Determine the (X, Y) coordinate at the center of the cell enclosing the given text.  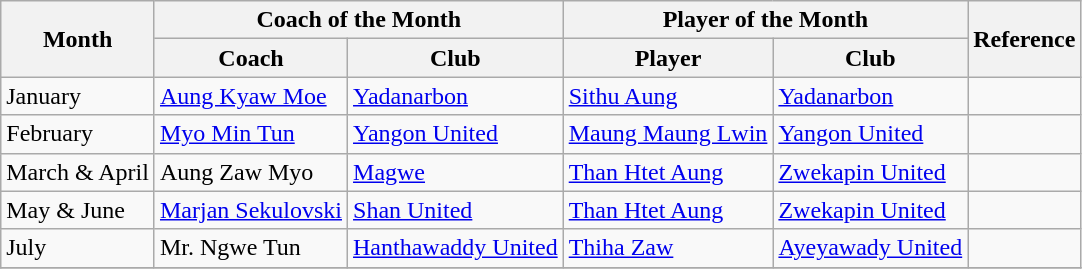
July (78, 248)
May & June (78, 210)
Myo Min Tun (250, 134)
Maung Maung Lwin (668, 134)
Magwe (456, 172)
Coach of the Month (358, 20)
Hanthawaddy United (456, 248)
Coach (250, 58)
February (78, 134)
Aung Zaw Myo (250, 172)
Mr. Ngwe Tun (250, 248)
Player (668, 58)
March & April (78, 172)
January (78, 96)
Month (78, 39)
Sithu Aung (668, 96)
Thiha Zaw (668, 248)
Shan United (456, 210)
Reference (1024, 39)
Marjan Sekulovski (250, 210)
Aung Kyaw Moe (250, 96)
Player of the Month (766, 20)
Ayeyawady United (870, 248)
